Pinpoint the cell where the given text exists, returning its [X, Y] midpoint coordinate. 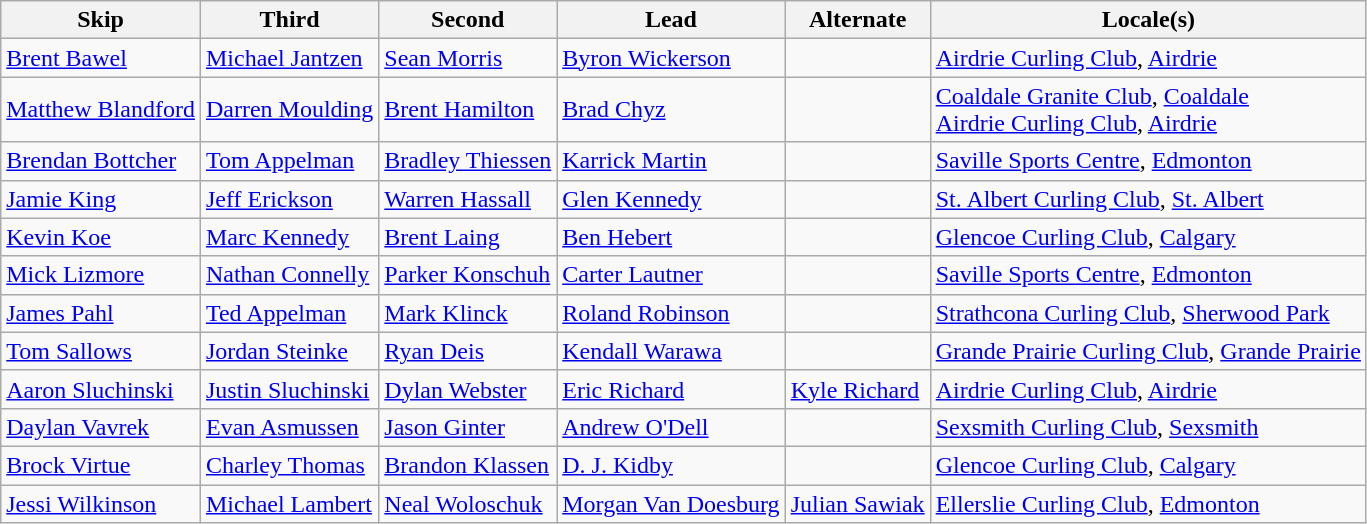
Glen Kennedy [671, 199]
Alternate [858, 20]
Mark Klinck [468, 313]
Michael Lambert [289, 503]
Marc Kennedy [289, 237]
Brad Chyz [671, 110]
Strathcona Curling Club, Sherwood Park [1148, 313]
Kevin Koe [101, 237]
St. Albert Curling Club, St. Albert [1148, 199]
D. J. Kidby [671, 465]
Grande Prairie Curling Club, Grande Prairie [1148, 351]
Second [468, 20]
Justin Sluchinski [289, 389]
Skip [101, 20]
Jamie King [101, 199]
Kendall Warawa [671, 351]
Aaron Sluchinski [101, 389]
Byron Wickerson [671, 58]
Parker Konschuh [468, 275]
Daylan Vavrek [101, 427]
Ryan Deis [468, 351]
Jeff Erickson [289, 199]
James Pahl [101, 313]
Bradley Thiessen [468, 161]
Julian Sawiak [858, 503]
Sexsmith Curling Club, Sexsmith [1148, 427]
Karrick Martin [671, 161]
Matthew Blandford [101, 110]
Mick Lizmore [101, 275]
Ted Appelman [289, 313]
Michael Jantzen [289, 58]
Andrew O'Dell [671, 427]
Lead [671, 20]
Coaldale Granite Club, Coaldale Airdrie Curling Club, Airdrie [1148, 110]
Kyle Richard [858, 389]
Locale(s) [1148, 20]
Carter Lautner [671, 275]
Third [289, 20]
Ellerslie Curling Club, Edmonton [1148, 503]
Brock Virtue [101, 465]
Brandon Klassen [468, 465]
Jessi Wilkinson [101, 503]
Brent Bawel [101, 58]
Tom Sallows [101, 351]
Darren Moulding [289, 110]
Evan Asmussen [289, 427]
Brent Laing [468, 237]
Eric Richard [671, 389]
Morgan Van Doesburg [671, 503]
Sean Morris [468, 58]
Nathan Connelly [289, 275]
Dylan Webster [468, 389]
Ben Hebert [671, 237]
Neal Woloschuk [468, 503]
Brendan Bottcher [101, 161]
Charley Thomas [289, 465]
Roland Robinson [671, 313]
Jordan Steinke [289, 351]
Warren Hassall [468, 199]
Tom Appelman [289, 161]
Jason Ginter [468, 427]
Brent Hamilton [468, 110]
